For the text-containing cell, return its midpoint in (x, y) coordinate format. 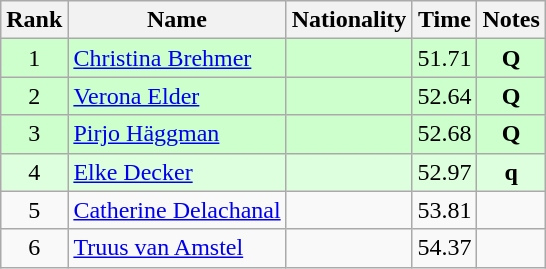
Nationality (349, 20)
Catherine Delachanal (177, 210)
52.97 (444, 172)
Notes (511, 20)
54.37 (444, 248)
53.81 (444, 210)
Rank (34, 20)
q (511, 172)
6 (34, 248)
Verona Elder (177, 96)
Christina Brehmer (177, 58)
1 (34, 58)
Name (177, 20)
3 (34, 134)
Pirjo Häggman (177, 134)
51.71 (444, 58)
Time (444, 20)
2 (34, 96)
52.68 (444, 134)
4 (34, 172)
Truus van Amstel (177, 248)
52.64 (444, 96)
Elke Decker (177, 172)
5 (34, 210)
